Locate the cell with the specified text and output its (x, y) center coordinate. 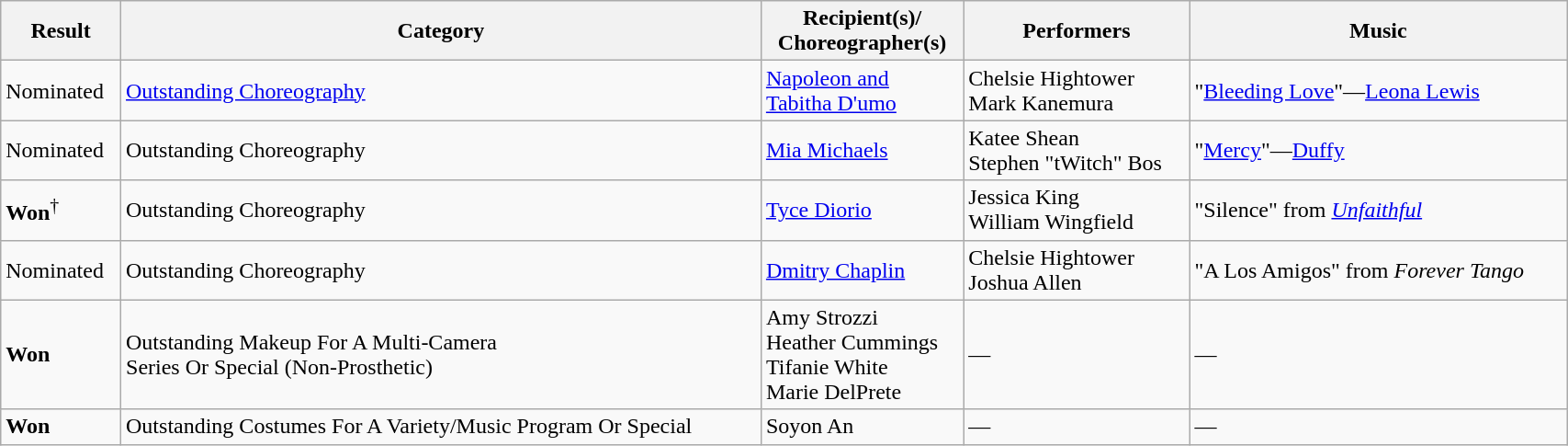
Katee SheanStephen "tWitch" Bos (1077, 151)
Napoleon andTabitha D'umo (862, 90)
"Bleeding Love"—Leona Lewis (1378, 90)
Outstanding Costumes For A Variety/Music Program Or Special (441, 427)
"Silence" from Unfaithful (1378, 210)
"Mercy"—Duffy (1378, 151)
Outstanding Makeup For A Multi-CameraSeries Or Special (Non-Prosthetic) (441, 355)
Chelsie HightowerJoshua Allen (1077, 270)
Recipient(s)/Choreographer(s) (862, 31)
Won† (61, 210)
Result (61, 31)
Amy StrozziHeather CummingsTifanie WhiteMarie DelPrete (862, 355)
Jessica KingWilliam Wingfield (1077, 210)
Music (1378, 31)
Category (441, 31)
Mia Michaels (862, 151)
Dmitry Chaplin (862, 270)
Soyon An (862, 427)
Tyce Diorio (862, 210)
Chelsie HightowerMark Kanemura (1077, 90)
Performers (1077, 31)
"A Los Amigos" from Forever Tango (1378, 270)
